Extract the (x, y) coordinate from the center of the cell holding the provided text.  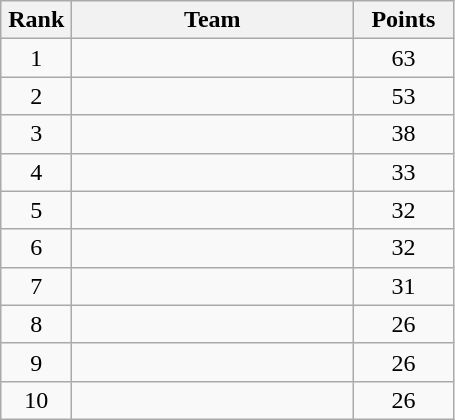
Team (212, 20)
7 (36, 286)
1 (36, 58)
53 (404, 96)
3 (36, 134)
Rank (36, 20)
33 (404, 172)
63 (404, 58)
31 (404, 286)
8 (36, 324)
10 (36, 400)
6 (36, 248)
9 (36, 362)
2 (36, 96)
Points (404, 20)
5 (36, 210)
38 (404, 134)
4 (36, 172)
